Pinpoint the cell where the given text exists, returning its (x, y) midpoint coordinate. 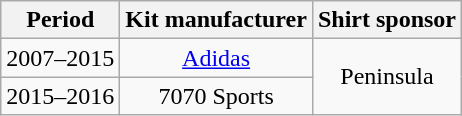
2007–2015 (60, 58)
7070 Sports (216, 96)
Period (60, 20)
Kit manufacturer (216, 20)
Adidas (216, 58)
Peninsula (386, 77)
2015–2016 (60, 96)
Shirt sponsor (386, 20)
